Scan for the cell matching the given text and deliver its (x, y) coordinate at center. 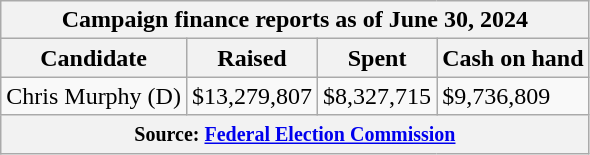
Candidate (94, 58)
Cash on hand (513, 58)
Campaign finance reports as of June 30, 2024 (295, 20)
$13,279,807 (252, 96)
$8,327,715 (378, 96)
$9,736,809 (513, 96)
Raised (252, 58)
Chris Murphy (D) (94, 96)
Spent (378, 58)
Source: Federal Election Commission (295, 134)
